From the cell containing the given text, extract its center point as (x, y) coordinate. 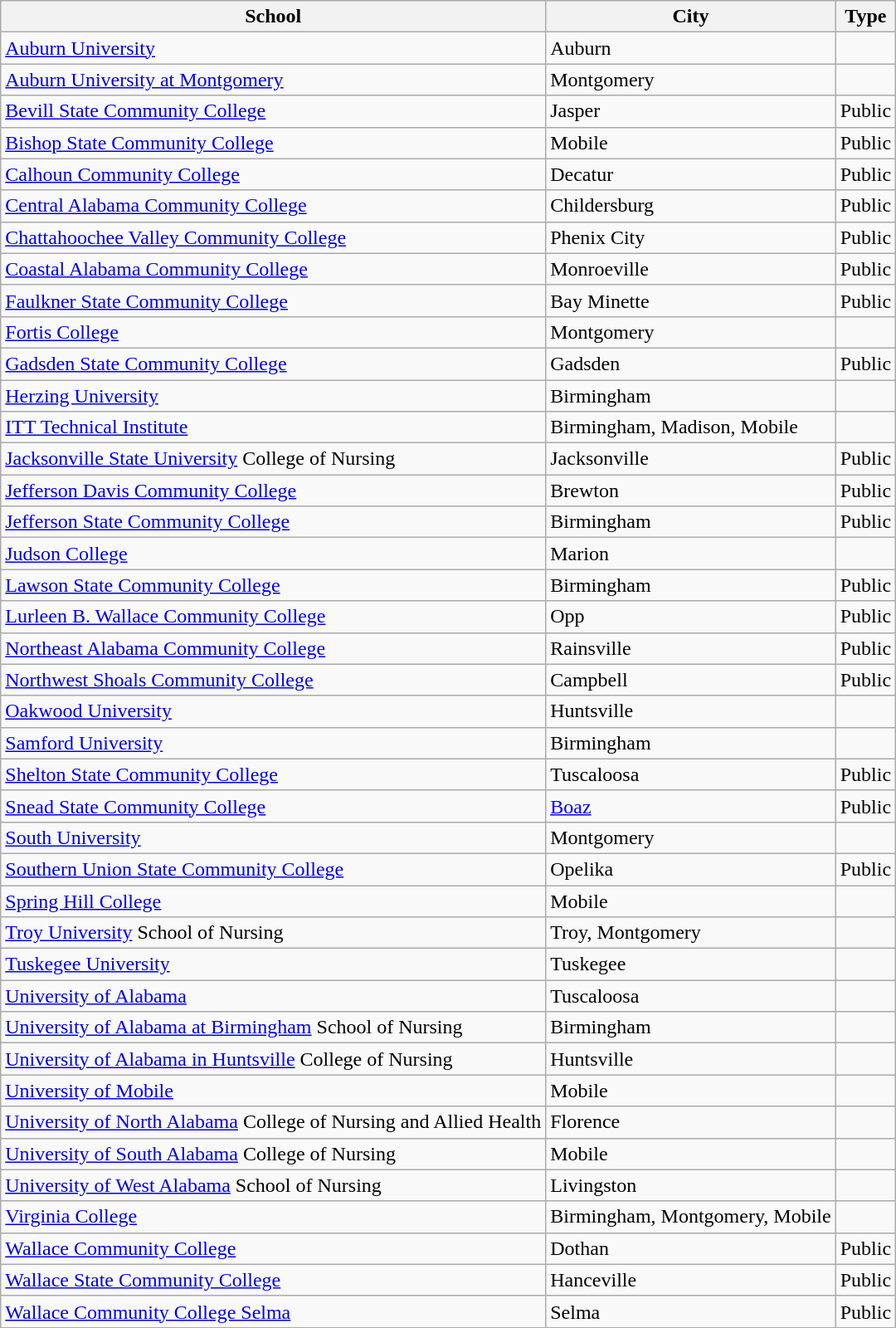
Bishop State Community College (274, 143)
Calhoun Community College (274, 174)
Decatur (690, 174)
Central Alabama Community College (274, 206)
Auburn University (274, 48)
Jacksonville State University College of Nursing (274, 459)
Fortis College (274, 332)
Childersburg (690, 206)
Auburn University at Montgomery (274, 80)
Campbell (690, 680)
Virginia College (274, 1217)
Bay Minette (690, 300)
Chattahoochee Valley Community College (274, 237)
Troy, Montgomery (690, 933)
Monroeville (690, 269)
Tuskegee (690, 964)
Shelton State Community College (274, 774)
Hanceville (690, 1280)
Birmingham, Montgomery, Mobile (690, 1217)
School (274, 17)
University of West Alabama School of Nursing (274, 1185)
Northwest Shoals Community College (274, 680)
Northeast Alabama Community College (274, 648)
Lurleen B. Wallace Community College (274, 617)
ITT Technical Institute (274, 427)
City (690, 17)
Tuskegee University (274, 964)
Southern Union State Community College (274, 869)
Gadsden (690, 364)
Wallace Community College (274, 1248)
Opp (690, 617)
Brewton (690, 491)
University of Alabama at Birmingham School of Nursing (274, 1028)
Samford University (274, 743)
Troy University School of Nursing (274, 933)
Rainsville (690, 648)
Auburn (690, 48)
University of North Alabama College of Nursing and Allied Health (274, 1122)
South University (274, 837)
Livingston (690, 1185)
Phenix City (690, 237)
Selma (690, 1311)
Snead State Community College (274, 806)
Herzing University (274, 396)
University of Alabama in Huntsville College of Nursing (274, 1059)
Coastal Alabama Community College (274, 269)
Gadsden State Community College (274, 364)
Birmingham, Madison, Mobile (690, 427)
Type (865, 17)
Dothan (690, 1248)
Wallace State Community College (274, 1280)
Jefferson State Community College (274, 522)
University of Mobile (274, 1091)
Jasper (690, 111)
Oakwood University (274, 711)
Wallace Community College Selma (274, 1311)
Jacksonville (690, 459)
Jefferson Davis Community College (274, 491)
Florence (690, 1122)
University of Alabama (274, 996)
Opelika (690, 869)
Boaz (690, 806)
Lawson State Community College (274, 585)
University of South Alabama College of Nursing (274, 1154)
Marion (690, 554)
Faulkner State Community College (274, 300)
Judson College (274, 554)
Spring Hill College (274, 901)
Bevill State Community College (274, 111)
